Pinpoint the cell where the given text exists, returning its [X, Y] midpoint coordinate. 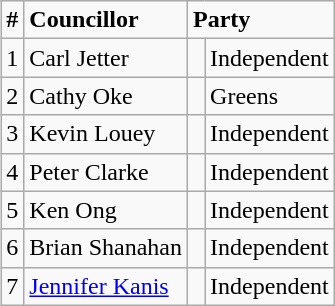
5 [12, 210]
# [12, 20]
Jennifer Kanis [106, 286]
4 [12, 172]
1 [12, 58]
7 [12, 286]
3 [12, 134]
Kevin Louey [106, 134]
Peter Clarke [106, 172]
Greens [270, 96]
Brian Shanahan [106, 248]
Party [262, 20]
Ken Ong [106, 210]
Councillor [106, 20]
2 [12, 96]
Carl Jetter [106, 58]
Cathy Oke [106, 96]
6 [12, 248]
